Determine the [x, y] coordinate at the center of the cell enclosing the given text.  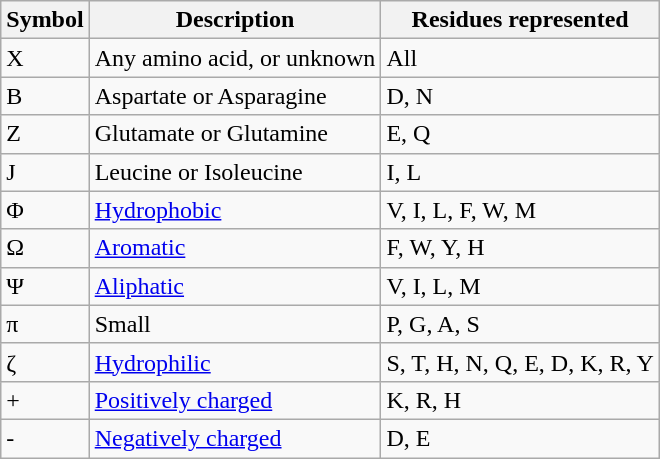
V, I, L, F, W, M [520, 210]
Hydrophilic [235, 362]
Hydrophobic [235, 210]
Any amino acid, or unknown [235, 58]
Small [235, 324]
P, G, A, S [520, 324]
Negatively charged [235, 438]
J [45, 172]
D, E [520, 438]
V, I, L, M [520, 286]
Aromatic [235, 248]
Ψ [45, 286]
ζ [45, 362]
Aliphatic [235, 286]
Φ [45, 210]
F, W, Y, H [520, 248]
All [520, 58]
I, L [520, 172]
+ [45, 400]
Positively charged [235, 400]
Aspartate or Asparagine [235, 96]
X [45, 58]
Symbol [45, 20]
E, Q [520, 134]
- [45, 438]
K, R, H [520, 400]
Leucine or Isoleucine [235, 172]
Z [45, 134]
D, N [520, 96]
S, T, H, N, Q, E, D, K, R, Y [520, 362]
Glutamate or Glutamine [235, 134]
Residues represented [520, 20]
B [45, 96]
Ω [45, 248]
π [45, 324]
Description [235, 20]
